For the text-containing cell, return its midpoint in [x, y] coordinate format. 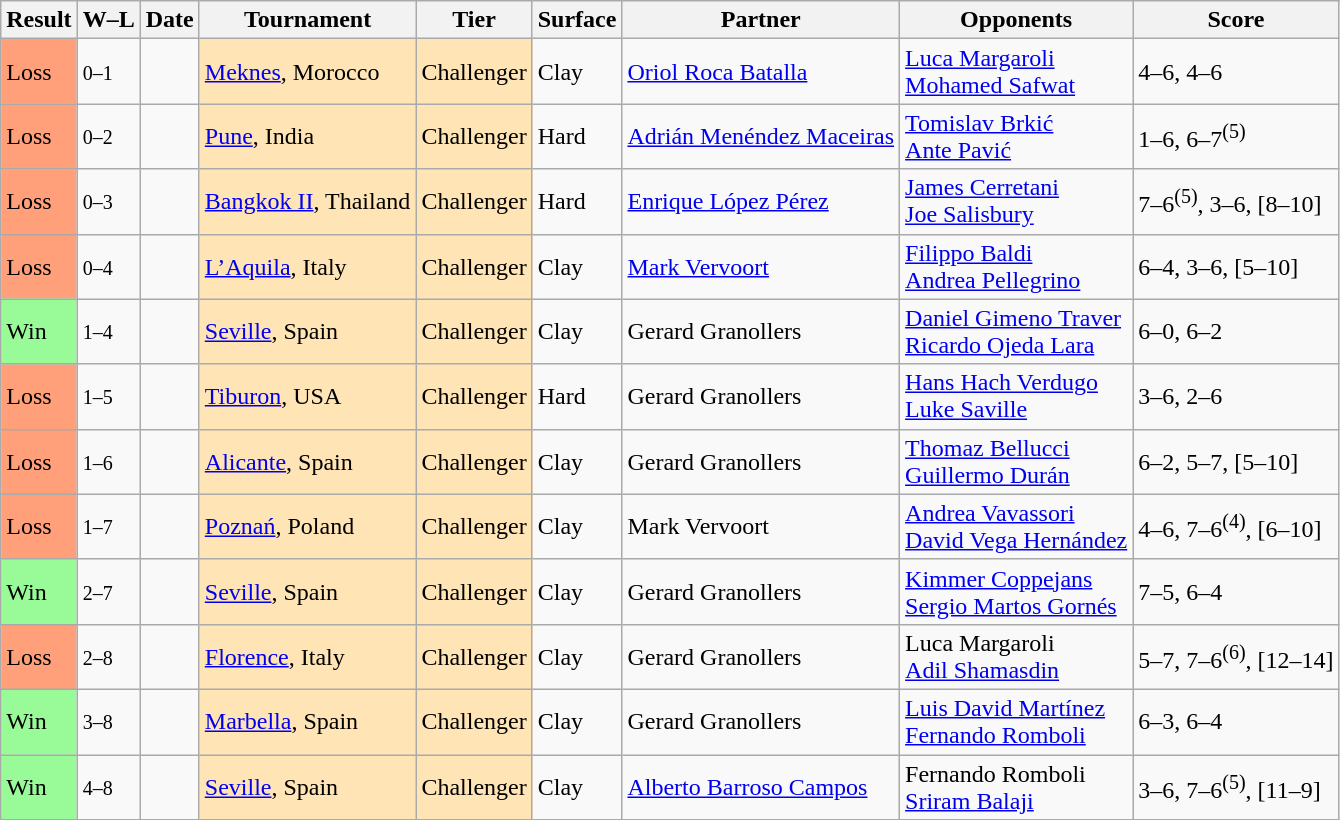
Bangkok II, Thailand [308, 202]
Florence, Italy [308, 656]
1–6, 6–7(5) [1236, 136]
Date [170, 20]
3–8 [108, 722]
3–6, 7–6(5), [11–9] [1236, 786]
Luis David Martínez Fernando Romboli [1016, 722]
6–4, 3–6, [5–10] [1236, 266]
4–6, 7–6(4), [6–10] [1236, 526]
1–6 [108, 462]
Tomislav Brkić Ante Pavić [1016, 136]
6–3, 6–4 [1236, 722]
W–L [108, 20]
0–3 [108, 202]
James Cerretani Joe Salisbury [1016, 202]
Adrián Menéndez Maceiras [761, 136]
1–5 [108, 396]
Filippo Baldi Andrea Pellegrino [1016, 266]
Enrique López Pérez [761, 202]
1–7 [108, 526]
Fernando Romboli Sriram Balaji [1016, 786]
L’Aquila, Italy [308, 266]
Opponents [1016, 20]
7–6(5), 3–6, [8–10] [1236, 202]
Kimmer Coppejans Sergio Martos Gornés [1016, 592]
Surface [577, 20]
Pune, India [308, 136]
0–2 [108, 136]
2–8 [108, 656]
Hans Hach Verdugo Luke Saville [1016, 396]
Oriol Roca Batalla [761, 72]
Marbella, Spain [308, 722]
7–5, 6–4 [1236, 592]
Luca Margaroli Adil Shamasdin [1016, 656]
Poznań, Poland [308, 526]
1–4 [108, 332]
0–4 [108, 266]
6–0, 6–2 [1236, 332]
5–7, 7–6(6), [12–14] [1236, 656]
0–1 [108, 72]
Tiburon, USA [308, 396]
Score [1236, 20]
Result [39, 20]
Meknes, Morocco [308, 72]
Thomaz Bellucci Guillermo Durán [1016, 462]
2–7 [108, 592]
Daniel Gimeno Traver Ricardo Ojeda Lara [1016, 332]
Luca Margaroli Mohamed Safwat [1016, 72]
Partner [761, 20]
4–6, 4–6 [1236, 72]
6–2, 5–7, [5–10] [1236, 462]
Andrea Vavassori David Vega Hernández [1016, 526]
Tournament [308, 20]
Alicante, Spain [308, 462]
Alberto Barroso Campos [761, 786]
Tier [474, 20]
3–6, 2–6 [1236, 396]
4–8 [108, 786]
